Output the (x, y) coordinate of the center of the cell containing the given text.  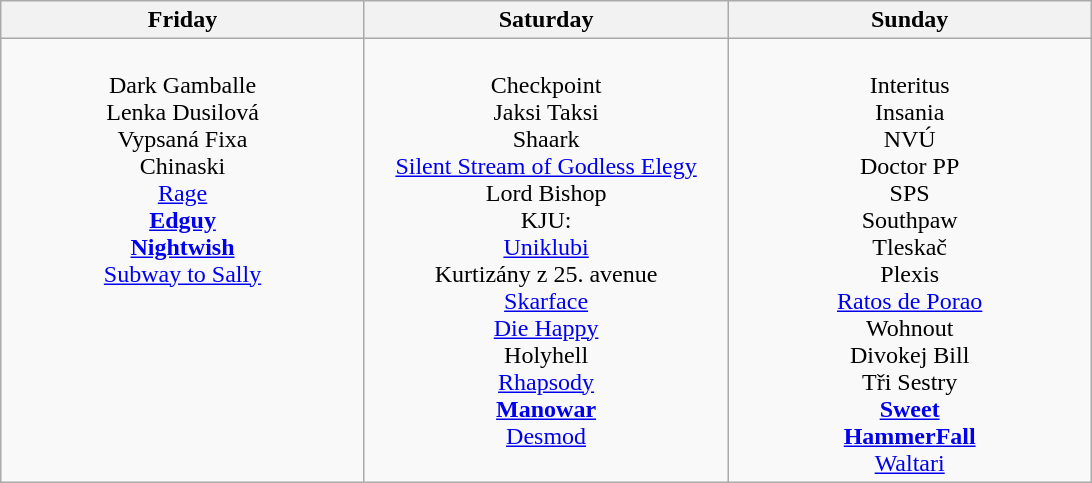
Saturday (546, 20)
Interitus Insania NVÚ Doctor PP SPS Southpaw Tleskač Plexis Ratos de Porao Wohnout Divokej Bill Tři Sestry Sweet HammerFall Waltari (910, 260)
Dark Gamballe Lenka Dusilová Vypsaná Fixa Chinaski Rage Edguy Nightwish Subway to Sally (183, 260)
Friday (183, 20)
Sunday (910, 20)
